Extract the [X, Y] coordinate from the center of the cell holding the provided text.  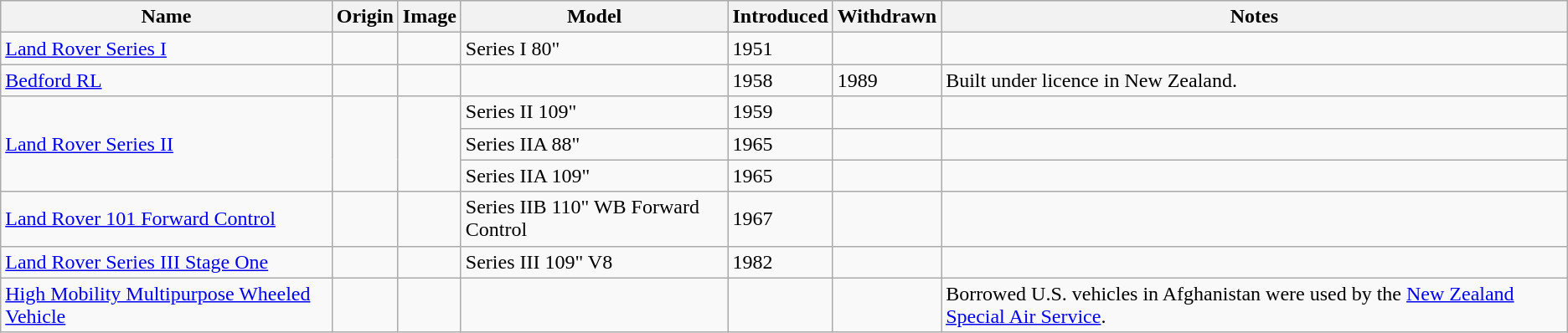
High Mobility Multipurpose Wheeled Vehicle [166, 305]
Series III 109" V8 [595, 262]
Notes [1255, 17]
1989 [886, 80]
Name [166, 17]
1959 [781, 112]
Image [429, 17]
Series IIA 109" [595, 176]
1982 [781, 262]
Series II 109" [595, 112]
1967 [781, 219]
Origin [365, 17]
Series IIB 110" WB Forward Control [595, 219]
Bedford RL [166, 80]
Series I 80" [595, 49]
Land Rover Series III Stage One [166, 262]
Series IIA 88" [595, 144]
Land Rover 101 Forward Control [166, 219]
Built under licence in New Zealand. [1255, 80]
1951 [781, 49]
Borrowed U.S. vehicles in Afghanistan were used by the New Zealand Special Air Service. [1255, 305]
Land Rover Series I [166, 49]
Land Rover Series II [166, 144]
Withdrawn [886, 17]
Introduced [781, 17]
1958 [781, 80]
Model [595, 17]
